Locate the cell with the specified text and output its (X, Y) center coordinate. 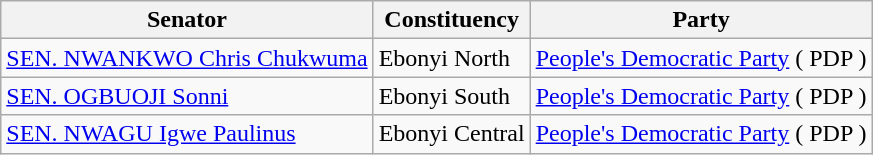
Party (701, 20)
Ebonyi South (452, 96)
SEN. NWAGU Igwe Paulinus (187, 134)
Ebonyi Central (452, 134)
SEN. OGBUOJI Sonni (187, 96)
Constituency (452, 20)
Senator (187, 20)
SEN. NWANKWO Chris Chukwuma (187, 58)
Ebonyi North (452, 58)
